Detect which cell encompasses the target text, then output its (X, Y) center coordinate. 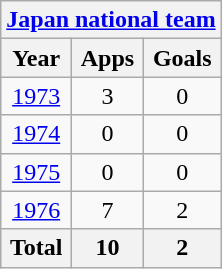
1974 (36, 134)
Goals (182, 58)
Apps (108, 58)
10 (108, 248)
Japan national team (111, 20)
7 (108, 210)
1973 (36, 96)
Total (36, 248)
1975 (36, 172)
3 (108, 96)
Year (36, 58)
1976 (36, 210)
